Output the [X, Y] coordinate of the center of the cell containing the given text.  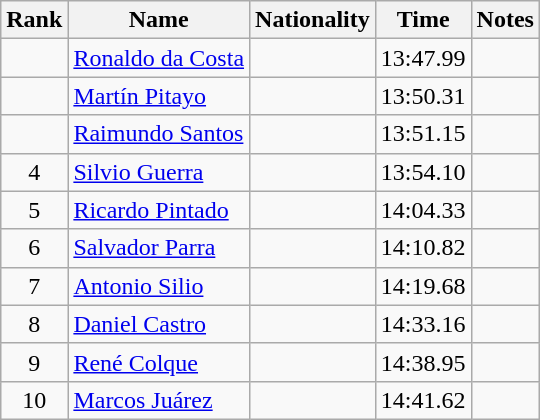
Silvio Guerra [159, 172]
4 [34, 172]
14:38.95 [423, 362]
Name [159, 20]
Ronaldo da Costa [159, 58]
7 [34, 286]
Salvador Parra [159, 248]
9 [34, 362]
Martín Pitayo [159, 96]
14:19.68 [423, 286]
Daniel Castro [159, 324]
5 [34, 210]
Rank [34, 20]
13:54.10 [423, 172]
13:51.15 [423, 134]
14:41.62 [423, 400]
14:04.33 [423, 210]
Ricardo Pintado [159, 210]
Time [423, 20]
Antonio Silio [159, 286]
8 [34, 324]
13:47.99 [423, 58]
10 [34, 400]
14:10.82 [423, 248]
Marcos Juárez [159, 400]
6 [34, 248]
René Colque [159, 362]
Notes [505, 20]
14:33.16 [423, 324]
13:50.31 [423, 96]
Nationality [313, 20]
Raimundo Santos [159, 134]
